Find where the given text appears and provide that cell's center as (x, y) coordinate. 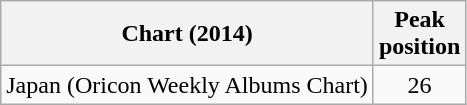
Japan (Oricon Weekly Albums Chart) (188, 85)
Peakposition (419, 34)
26 (419, 85)
Chart (2014) (188, 34)
